Locate the cell with the specified text and output its [X, Y] center coordinate. 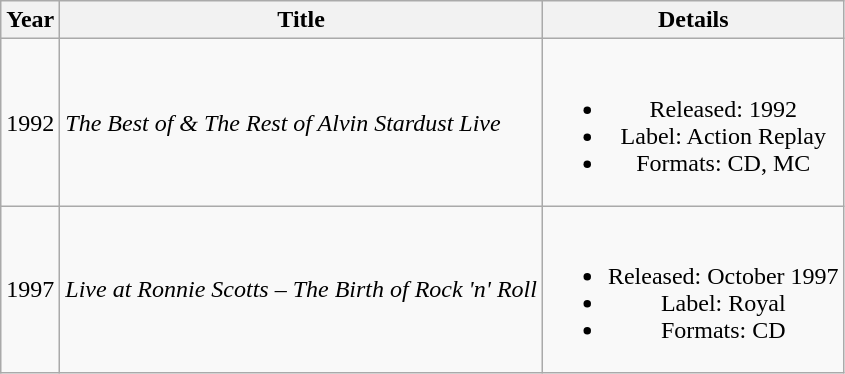
Released: 1992Label: Action ReplayFormats: CD, MC [693, 122]
Live at Ronnie Scotts – The Birth of Rock 'n' Roll [302, 290]
Details [693, 20]
Title [302, 20]
1997 [30, 290]
Released: October 1997Label: RoyalFormats: CD [693, 290]
Year [30, 20]
1992 [30, 122]
The Best of & The Rest of Alvin Stardust Live [302, 122]
